Provide the [X, Y] coordinate of the cell's center where the given text is located.  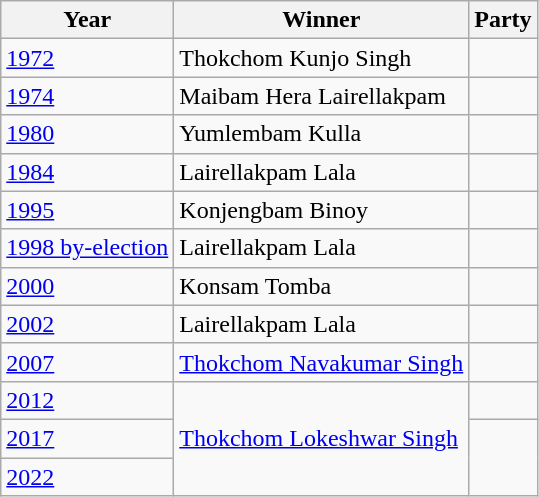
2000 [88, 286]
Yumlembam Kulla [322, 134]
1984 [88, 172]
Konsam Tomba [322, 286]
Thokchom Navakumar Singh [322, 362]
Thokchom Lokeshwar Singh [322, 438]
Party [503, 20]
Winner [322, 20]
1995 [88, 210]
Thokchom Kunjo Singh [322, 58]
Konjengbam Binoy [322, 210]
1980 [88, 134]
2012 [88, 400]
2017 [88, 438]
2007 [88, 362]
1998 by-election [88, 248]
2002 [88, 324]
1972 [88, 58]
Year [88, 20]
2022 [88, 477]
Maibam Hera Lairellakpam [322, 96]
1974 [88, 96]
